Identify which cell holds the provided text, then report its (x, y) central coordinate. 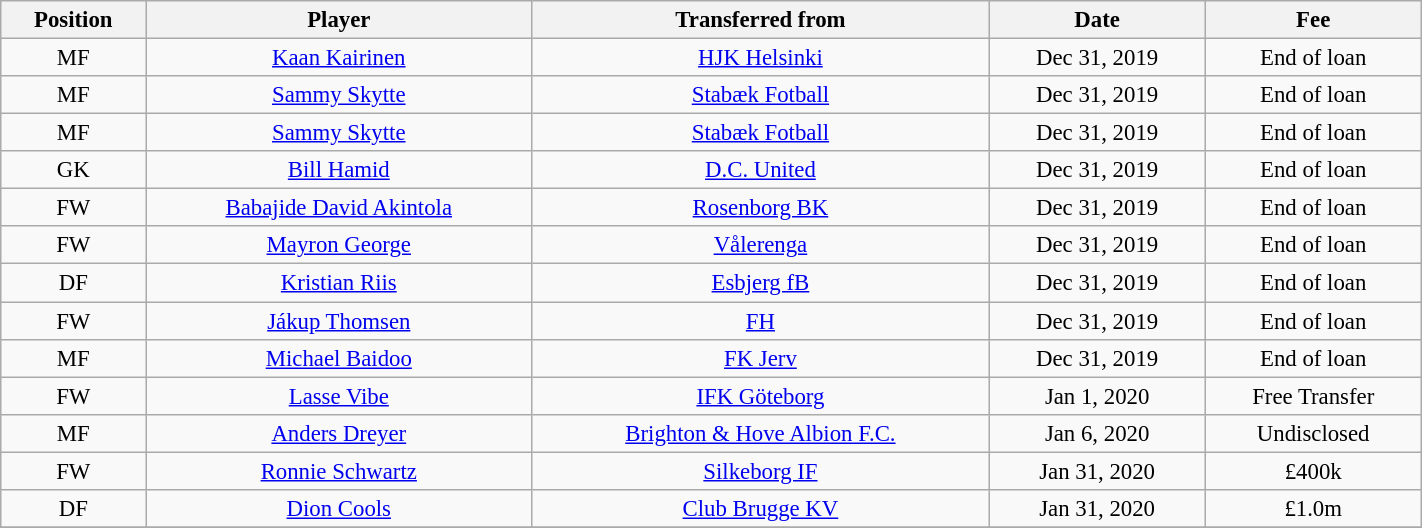
Kaan Kairinen (339, 58)
£400k (1313, 471)
Kristian Riis (339, 283)
Brighton & Hove Albion F.C. (760, 433)
Free Transfer (1313, 396)
HJK Helsinki (760, 58)
Esbjerg fB (760, 283)
IFK Göteborg (760, 396)
Transferred from (760, 20)
Rosenborg BK (760, 208)
Fee (1313, 20)
Bill Hamid (339, 170)
D.C. United (760, 170)
Mayron George (339, 245)
Lasse Vibe (339, 396)
Club Brugge KV (760, 509)
Anders Dreyer (339, 433)
Babajide David Akintola (339, 208)
Silkeborg IF (760, 471)
Date (1097, 20)
Jákup Thomsen (339, 321)
Jan 1, 2020 (1097, 396)
FH (760, 321)
Vålerenga (760, 245)
Michael Baidoo (339, 358)
GK (74, 170)
Ronnie Schwartz (339, 471)
Player (339, 20)
£1.0m (1313, 509)
Jan 6, 2020 (1097, 433)
Position (74, 20)
FK Jerv (760, 358)
Dion Cools (339, 509)
Undisclosed (1313, 433)
